Return the (X, Y) coordinate for the center point of the cell that contains the specified text.  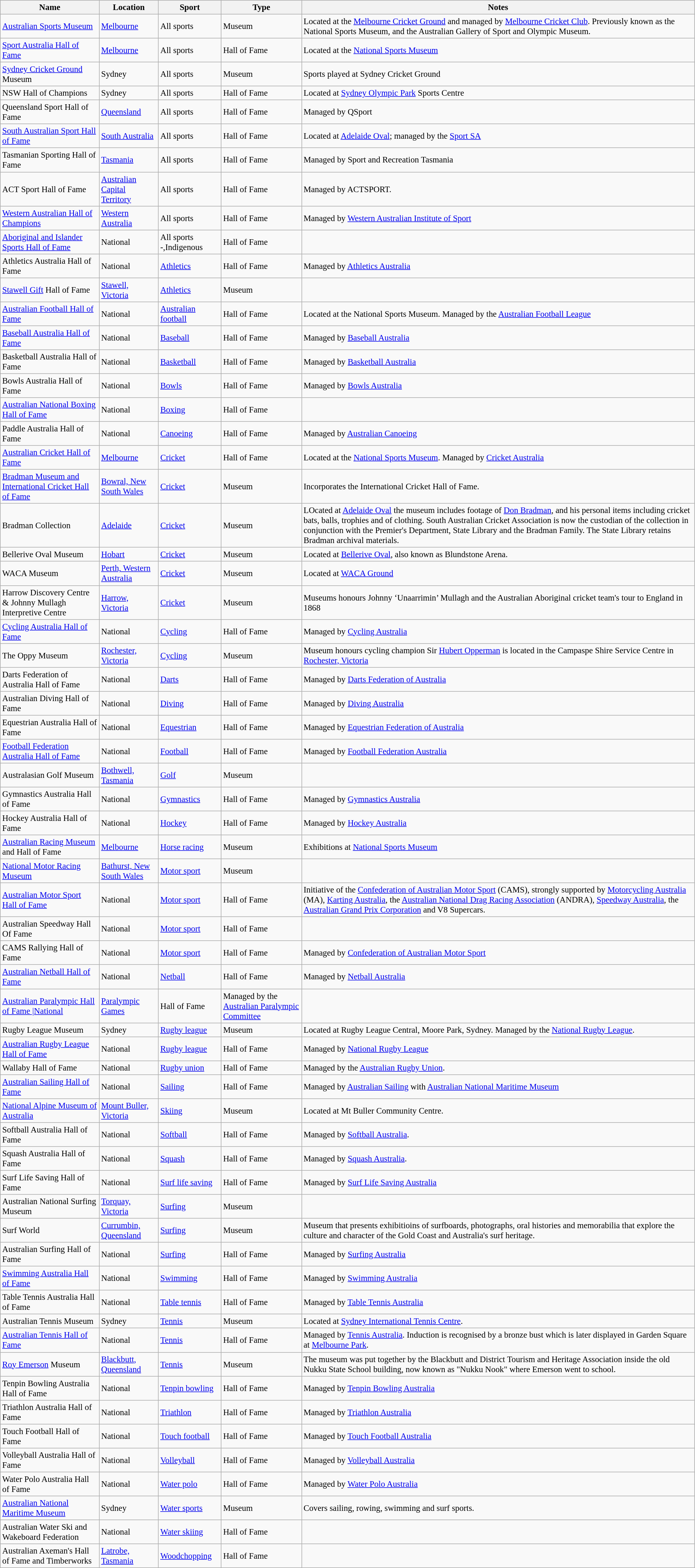
Equestrian (190, 727)
Australian Speedway Hall Of Fame (50, 929)
Water skiing (190, 1532)
Baseball (190, 338)
Surf World (50, 1231)
National Alpine Museum of Australia (50, 1111)
NSW Hall of Champions (50, 93)
Managed by Swimming Australia (498, 1278)
Australian Netball Hall of Fame (50, 977)
Managed by Confederation of Australian Motor Sport (498, 953)
Wallaby Hall of Fame (50, 1068)
Darts (190, 680)
Torquay, Victoria (128, 1206)
Gymnastics (190, 799)
Blackbutt, Queensland (128, 1364)
CAMS Rallying Hall of Fame (50, 953)
Water Polo Australia Hall of Fame (50, 1484)
Australian Capital Territory (128, 189)
Basketball (190, 362)
Bradman Museum and International Cricket Hall of Fame (50, 487)
Volleyball (190, 1460)
Darts Federation of Australia Hall of Fame (50, 680)
Sydney Cricket Ground Museum (50, 74)
Managed by Bowls Australia (498, 386)
Bathurst, New South Wales (128, 871)
Managed by Athletics Australia (498, 266)
Bradman Collection (50, 525)
Harrow, Victoria (128, 602)
Located at the National Sports Museum. Managed by Cricket Australia (498, 458)
Managed by Sport and Recreation Tasmania (498, 160)
Queensland Sport Hall of Fame (50, 112)
Located at Rugby League Central, Moore Park, Sydney. Managed by the National Rugby League. (498, 1030)
Managed by Surfing Australia (498, 1255)
Table Tennis Australia Hall of Fame (50, 1302)
Swimming (190, 1278)
Managed by Water Polo Australia (498, 1484)
South Australia (128, 136)
Western Australian Hall of Champions (50, 218)
Australian Cricket Hall of Fame (50, 458)
Water polo (190, 1484)
Type (261, 7)
Tenpin bowling (190, 1388)
Managed by QSport (498, 112)
Sport Australia Hall of Fame (50, 50)
Managed by Table Tennis Australia (498, 1302)
Managed by Football Federation Australia (498, 752)
Aboriginal and Islander Sports Hall of Fame (50, 242)
Sports played at Sydney Cricket Ground (498, 74)
Located at Bellerive Oval, also known as Blundstone Arena. (498, 555)
Exhibitions at National Sports Museum (498, 847)
Squash Australia Hall of Fame (50, 1159)
National Motor Racing Museum (50, 871)
Horse racing (190, 847)
Netball (190, 977)
Managed by Surf Life Saving Australia (498, 1183)
Managed by ACTSPORT. (498, 189)
Managed by Gymnastics Australia (498, 799)
Softball (190, 1134)
Managed by National Rugby League (498, 1049)
Located at the National Sports Museum (498, 50)
Paralympic Games (128, 1006)
Latrobe, Tasmania (128, 1556)
Australian football (190, 314)
Australian National Boxing Hall of Fame (50, 410)
Tenpin Bowling Australia Hall of Fame (50, 1388)
Hockey (190, 824)
Located at the National Sports Museum. Managed by the Australian Football League (498, 314)
Managed by Tennis Australia. Induction is recognised by a bronze bust which is later displayed in Garden Square at Melbourne Park. (498, 1341)
Football (190, 752)
Name (50, 7)
Adelaide (128, 525)
Museum honours cycling champion Sir Hubert Opperman is located in the Campaspe Shire Service Centre in Rochester, Victoria (498, 655)
South Australian Sport Hall of Fame (50, 136)
Bothwell, Tasmania (128, 775)
Stawell Gift Hall of Fame (50, 290)
Australian Diving Hall of Fame (50, 703)
Surf Life Saving Hall of Fame (50, 1183)
Managed by Equestrian Federation of Australia (498, 727)
Cycling Australia Hall of Fame (50, 631)
Australian Axeman's Hall of Fame and Timberworks (50, 1556)
Notes (498, 7)
Golf (190, 775)
ACT Sport Hall of Fame (50, 189)
Table tennis (190, 1302)
Surf life saving (190, 1183)
Managed by Australian Canoeing (498, 434)
Incorporates the International Cricket Hall of Fame. (498, 487)
Managed by Australian Sailing with Australian National Maritime Museum (498, 1087)
Australian Surfing Hall of Fame (50, 1255)
Baseball Australia Hall of Fame (50, 338)
Managed by Darts Federation of Australia (498, 680)
Sport (190, 7)
Location (128, 7)
Triathlon (190, 1412)
Managed by Hockey Australia (498, 824)
Managed by Volleyball Australia (498, 1460)
Managed by the Australian Rugby Union. (498, 1068)
Managed by Diving Australia (498, 703)
Diving (190, 703)
The Oppy Museum (50, 655)
Harrow Discovery Centre & Johnny Mullagh Interpretive Centre (50, 602)
Tasmanian Sporting Hall of Fame (50, 160)
Gymnastics Australia Hall of Fame (50, 799)
Touch football (190, 1436)
Managed by Netball Australia (498, 977)
Rugby League Museum (50, 1030)
Canoeing (190, 434)
Australian Racing Museum and Hall of Fame (50, 847)
Australian Motor Sport Hall of Fame (50, 900)
Woodchopping (190, 1556)
Australian Football Hall of Fame (50, 314)
Athletics Australia Hall of Fame (50, 266)
All sports -,Indigenous (190, 242)
Museums honours Johnny ‘Unaarrimin’ Mullagh and the Australian Aboriginal cricket team's tour to England in 1868 (498, 602)
Australian Paralympic Hall of Fame |National (50, 1006)
Volleyball Australia Hall of Fame (50, 1460)
Located at Sydney International Tennis Centre. (498, 1321)
Hockey Australia Hall of Fame (50, 824)
Managed by Basketball Australia (498, 362)
Australian National Maritime Museum (50, 1508)
Softball Australia Hall of Fame (50, 1134)
Australian Tennis Museum (50, 1321)
Triathlon Australia Hall of Fame (50, 1412)
Rugby union (190, 1068)
Australian National Surfing Museum (50, 1206)
Australian Sailing Hall of Fame (50, 1087)
Managed by Softball Australia. (498, 1134)
Queensland (128, 112)
Australasian Golf Museum (50, 775)
Perth, Western Australia (128, 573)
Managed by Triathlon Australia (498, 1412)
Managed by Baseball Australia (498, 338)
Rochester, Victoria (128, 655)
Bowral, New South Wales (128, 487)
Bellerive Oval Museum (50, 555)
Squash (190, 1159)
Managed by the Australian Paralympic Committee (261, 1006)
Managed by Western Australian Institute of Sport (498, 218)
Bowls Australia Hall of Fame (50, 386)
Australian Water Ski and Wakeboard Federation (50, 1532)
Located at Adelaide Oval; managed by the Sport SA (498, 136)
Swimming Australia Hall of Fame (50, 1278)
Located at Sydney Olympic Park Sports Centre (498, 93)
Bowls (190, 386)
Australian Rugby League Hall of Fame (50, 1049)
Football Federation Australia Hall of Fame (50, 752)
Australian Sports Museum (50, 27)
Tasmania (128, 160)
Basketball Australia Hall of Fame (50, 362)
Covers sailing, rowing, swimming and surf sports. (498, 1508)
Managed by Cycling Australia (498, 631)
Managed by Touch Football Australia (498, 1436)
Managed by Squash Australia. (498, 1159)
Paddle Australia Hall of Fame (50, 434)
Currumbin, Queensland (128, 1231)
Equestrian Australia Hall of Fame (50, 727)
Located at Mt Buller Community Centre. (498, 1111)
WACA Museum (50, 573)
Touch Football Hall of Fame (50, 1436)
Western Australia (128, 218)
Managed by Tenpin Bowling Australia (498, 1388)
Roy Emerson Museum (50, 1364)
Skiing (190, 1111)
Sailing (190, 1087)
Mount Buller, Victoria (128, 1111)
Boxing (190, 410)
Water sports (190, 1508)
Located at WACA Ground (498, 573)
Australian Tennis Hall of Fame (50, 1341)
Hobart (128, 555)
Stawell, Victoria (128, 290)
